Determine the (X, Y) coordinate at the center of the cell enclosing the given text.  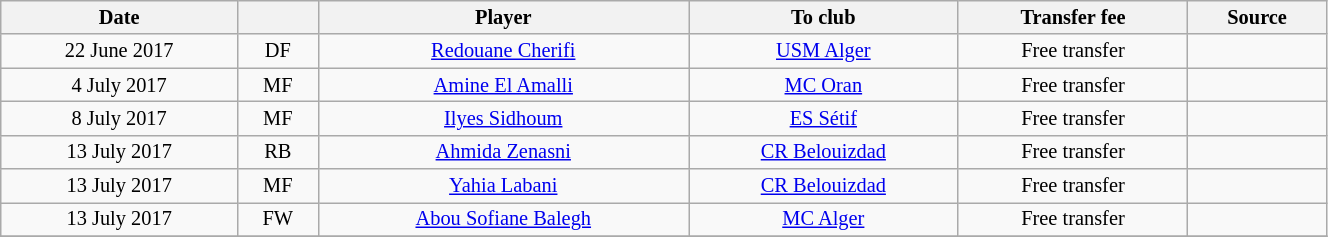
Redouane Cherifi (503, 51)
USM Alger (823, 51)
Yahia Labani (503, 186)
MC Oran (823, 85)
Ilyes Sidhoum (503, 118)
Ahmida Zenasni (503, 152)
Abou Sofiane Balegh (503, 219)
8 July 2017 (120, 118)
Date (120, 17)
Transfer fee (1073, 17)
22 June 2017 (120, 51)
DF (278, 51)
Source (1258, 17)
MC Alger (823, 219)
Amine El Amalli (503, 85)
RB (278, 152)
To club (823, 17)
FW (278, 219)
ES Sétif (823, 118)
4 July 2017 (120, 85)
Player (503, 17)
